Determine the [X, Y] coordinate at the center of the cell enclosing the given text.  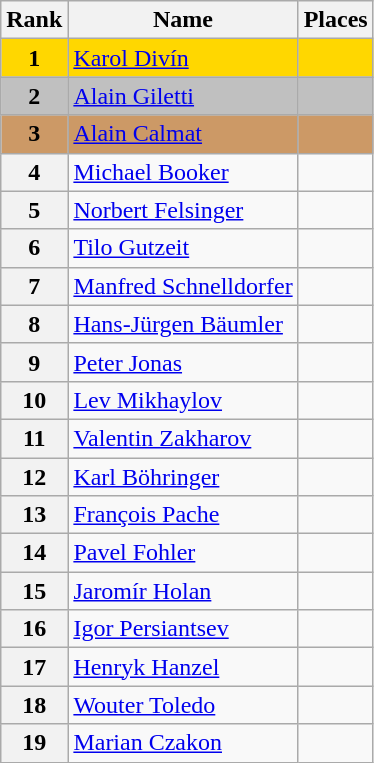
3 [34, 134]
Jaromír Holan [183, 591]
Marian Czakon [183, 743]
François Pache [183, 515]
Places [336, 20]
Igor Persiantsev [183, 629]
1 [34, 58]
19 [34, 743]
13 [34, 515]
Peter Jonas [183, 362]
8 [34, 324]
Lev Mikhaylov [183, 400]
Wouter Toledo [183, 705]
Alain Giletti [183, 96]
5 [34, 210]
Alain Calmat [183, 134]
Manfred Schnelldorfer [183, 286]
Michael Booker [183, 172]
Karl Böhringer [183, 477]
17 [34, 667]
10 [34, 400]
Karol Divín [183, 58]
11 [34, 438]
Norbert Felsinger [183, 210]
15 [34, 591]
Rank [34, 20]
18 [34, 705]
4 [34, 172]
Valentin Zakharov [183, 438]
2 [34, 96]
Name [183, 20]
9 [34, 362]
Pavel Fohler [183, 553]
16 [34, 629]
6 [34, 248]
Tilo Gutzeit [183, 248]
Hans-Jürgen Bäumler [183, 324]
12 [34, 477]
Henryk Hanzel [183, 667]
7 [34, 286]
14 [34, 553]
